Extract the [X, Y] coordinate from the center of the cell holding the provided text.  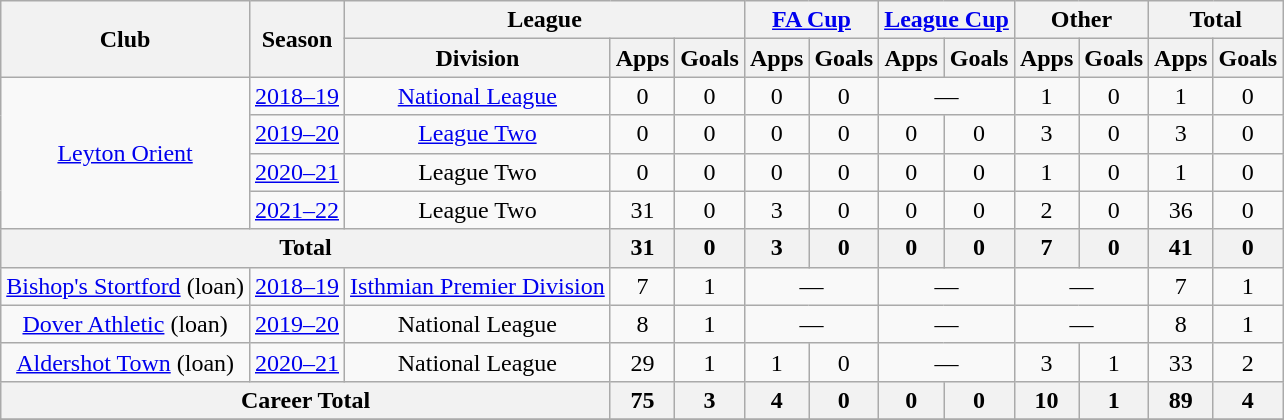
89 [1181, 400]
Isthmian Premier Division [478, 286]
36 [1181, 210]
29 [642, 362]
33 [1181, 362]
10 [1046, 400]
Division [478, 58]
Aldershot Town (loan) [126, 362]
Leyton Orient [126, 153]
Career Total [306, 400]
75 [642, 400]
Bishop's Stortford (loan) [126, 286]
Club [126, 39]
2021–22 [296, 210]
Other [1081, 20]
League [545, 20]
41 [1181, 248]
Dover Athletic (loan) [126, 324]
League Cup [947, 20]
FA Cup [811, 20]
Season [296, 39]
